Return (X, Y) of the center of cell containing provided text 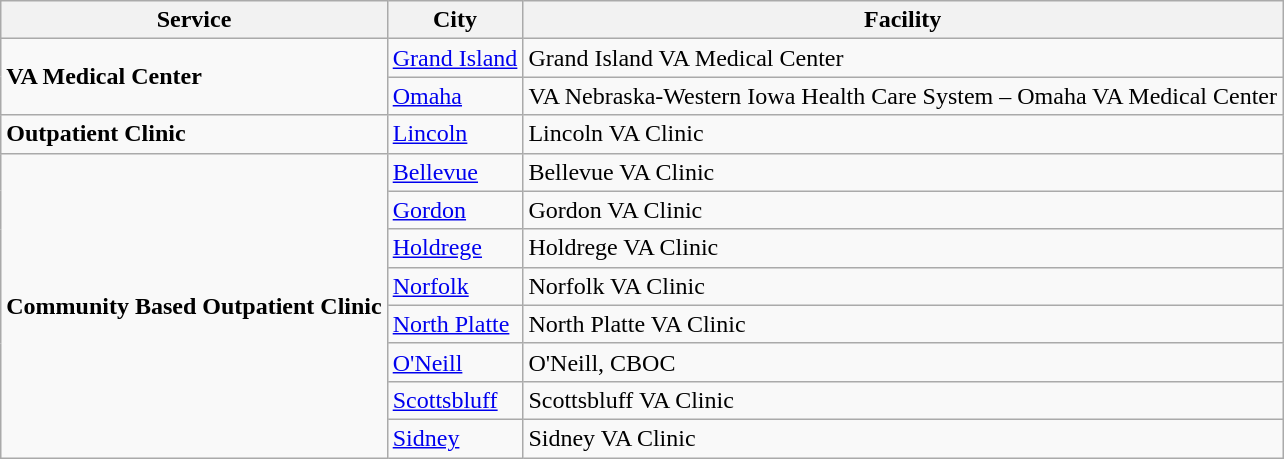
Grand Island VA Medical Center (903, 58)
Outpatient Clinic (194, 134)
O'Neill, CBOC (903, 362)
Gordon (455, 210)
Grand Island (455, 58)
Community Based Outpatient Clinic (194, 305)
Lincoln (455, 134)
City (455, 20)
Service (194, 20)
Norfolk (455, 286)
VA Nebraska-Western Iowa Health Care System – Omaha VA Medical Center (903, 96)
Norfolk VA Clinic (903, 286)
Sidney (455, 438)
Holdrege (455, 248)
Scottsbluff VA Clinic (903, 400)
North Platte VA Clinic (903, 324)
O'Neill (455, 362)
Scottsbluff (455, 400)
Lincoln VA Clinic (903, 134)
Bellevue VA Clinic (903, 172)
Bellevue (455, 172)
VA Medical Center (194, 77)
Sidney VA Clinic (903, 438)
North Platte (455, 324)
Omaha (455, 96)
Facility (903, 20)
Gordon VA Clinic (903, 210)
Holdrege VA Clinic (903, 248)
